Capture the cell that displays the provided text and extract its (x, y) central coordinate. 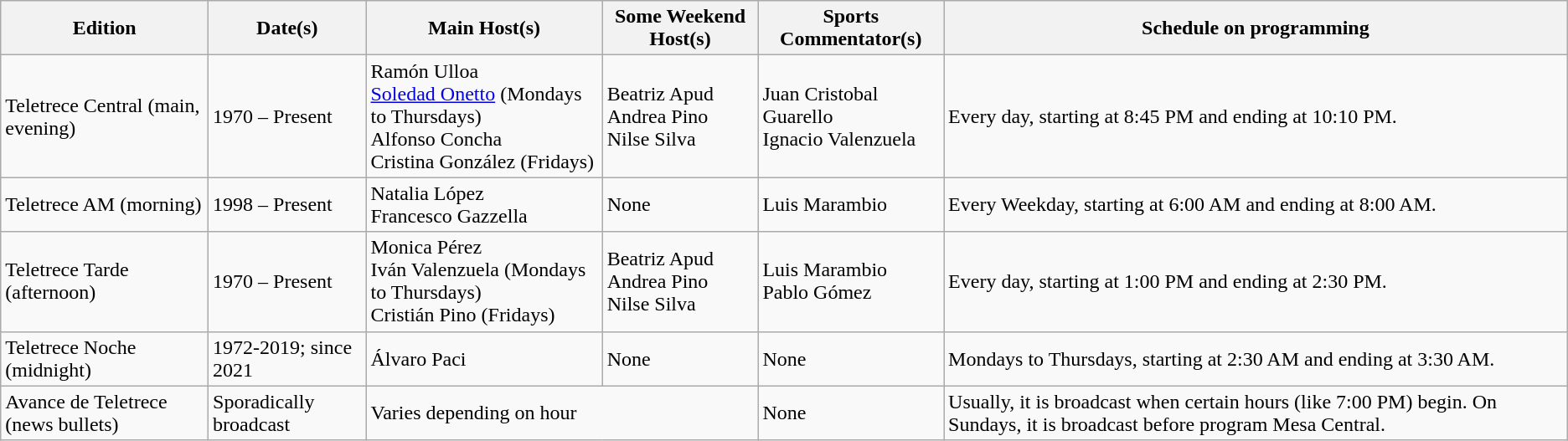
Avance de Teletrece (news bullets) (105, 413)
Teletrece Tarde (afternoon) (105, 281)
Every day, starting at 8:45 PM and ending at 10:10 PM. (1256, 116)
Monica PérezIván Valenzuela (Mondays to Thursdays)Cristián Pino (Fridays) (484, 281)
Teletrece AM (morning) (105, 204)
Natalia LópezFrancesco Gazzella (484, 204)
Luis Marambio (851, 204)
Teletrece Noche(midnight) (105, 358)
Schedule on programming (1256, 28)
Mondays to Thursdays, starting at 2:30 AM and ending at 3:30 AM. (1256, 358)
Some Weekend Host(s) (680, 28)
Teletrece Central (main, evening) (105, 116)
Edition (105, 28)
Main Host(s) (484, 28)
Every Weekday, starting at 6:00 AM and ending at 8:00 AM. (1256, 204)
Every day, starting at 1:00 PM and ending at 2:30 PM. (1256, 281)
Ramón UlloaSoledad Onetto (Mondays to Thursdays)Alfonso ConchaCristina González (Fridays) (484, 116)
Sporadically broadcast (287, 413)
Sports Commentator(s) (851, 28)
Luis MarambioPablo Gómez (851, 281)
Álvaro Paci (484, 358)
Date(s) (287, 28)
1998 – Present (287, 204)
1972-2019; since 2021 (287, 358)
Varies depending on hour (562, 413)
Juan Cristobal GuarelloIgnacio Valenzuela (851, 116)
Usually, it is broadcast when certain hours (like 7:00 PM) begin. On Sundays, it is broadcast before program Mesa Central. (1256, 413)
